Scan for the cell matching the given text and deliver its (x, y) coordinate at center. 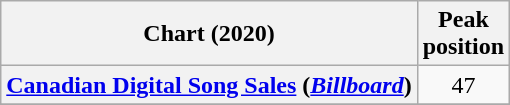
Chart (2020) (209, 34)
47 (463, 85)
Canadian Digital Song Sales (Billboard) (209, 85)
Peakposition (463, 34)
